Return (x, y) of the center of cell containing provided text 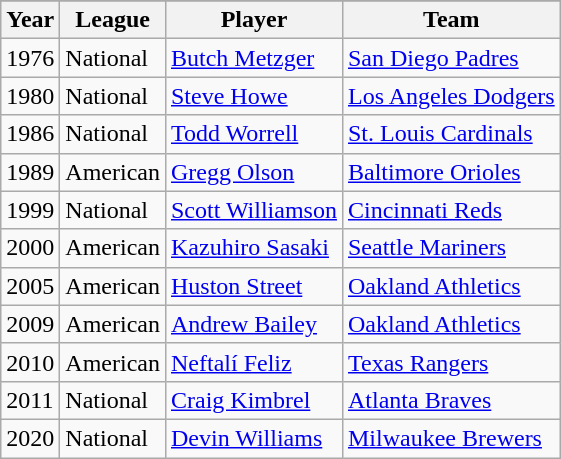
2020 (30, 438)
1989 (30, 172)
Kazuhiro Sasaki (254, 248)
2000 (30, 248)
1986 (30, 134)
Team (451, 20)
2009 (30, 324)
Los Angeles Dodgers (451, 96)
Seattle Mariners (451, 248)
Devin Williams (254, 438)
Scott Williamson (254, 210)
1999 (30, 210)
Gregg Olson (254, 172)
Craig Kimbrel (254, 400)
Neftalí Feliz (254, 362)
Cincinnati Reds (451, 210)
Andrew Bailey (254, 324)
Baltimore Orioles (451, 172)
Steve Howe (254, 96)
1980 (30, 96)
Player (254, 20)
Milwaukee Brewers (451, 438)
2010 (30, 362)
1976 (30, 58)
2005 (30, 286)
Year (30, 20)
League (113, 20)
Todd Worrell (254, 134)
Atlanta Braves (451, 400)
Texas Rangers (451, 362)
Butch Metzger (254, 58)
San Diego Padres (451, 58)
2011 (30, 400)
St. Louis Cardinals (451, 134)
Huston Street (254, 286)
